For the text-containing cell, return its midpoint in (X, Y) coordinate format. 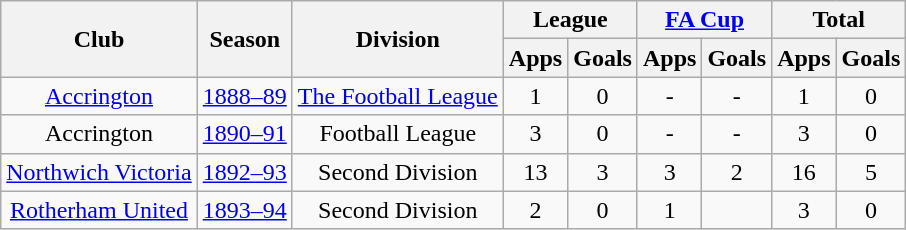
Northwich Victoria (99, 172)
1893–94 (244, 210)
16 (804, 172)
Rotherham United (99, 210)
Club (99, 39)
1888–89 (244, 96)
The Football League (398, 96)
1892–93 (244, 172)
Season (244, 39)
5 (871, 172)
FA Cup (704, 20)
Total (839, 20)
13 (535, 172)
League (570, 20)
Football League (398, 134)
Division (398, 39)
1890–91 (244, 134)
